Search for the cell housing the specified text and yield its [X, Y] center coordinate. 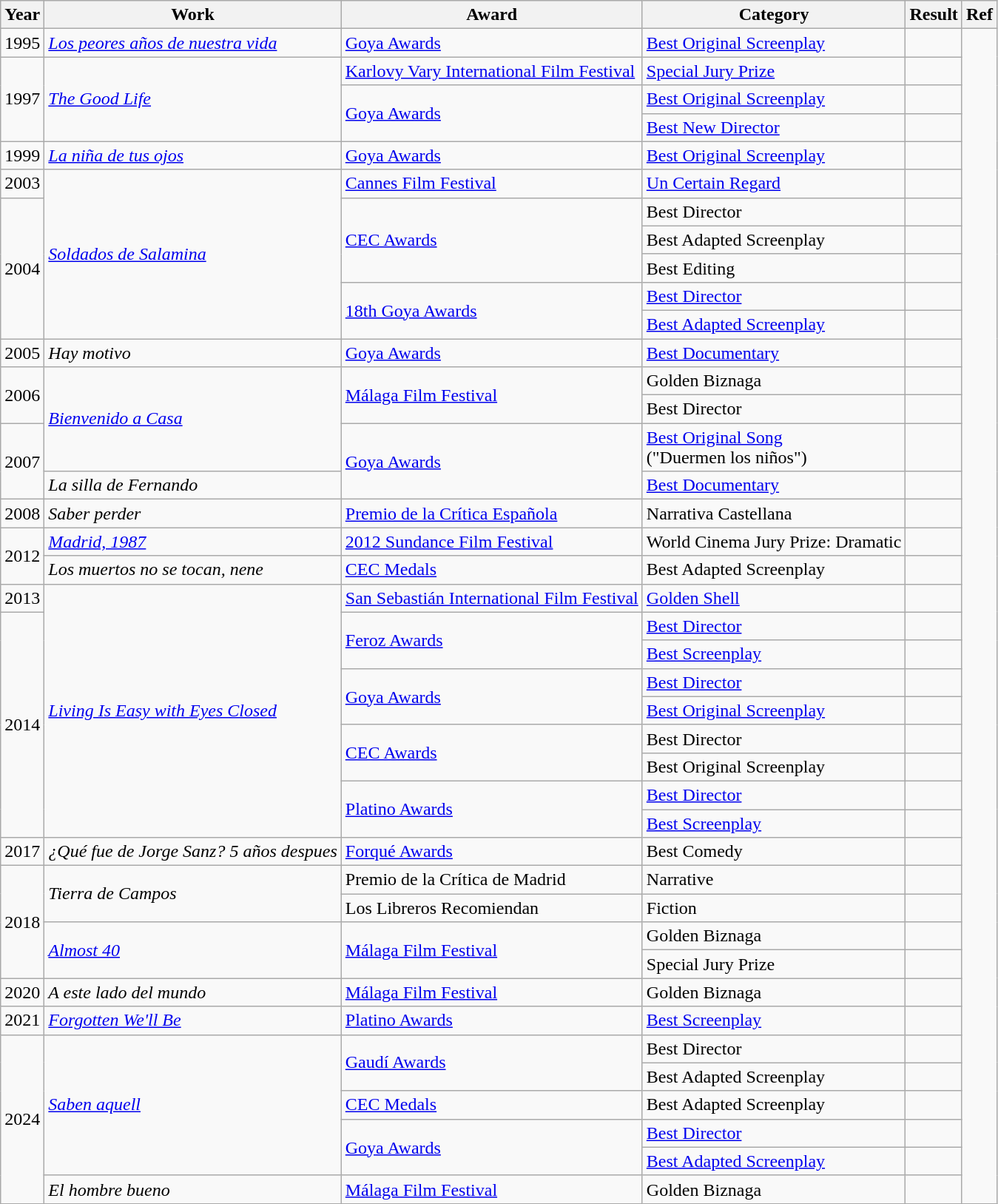
World Cinema Jury Prize: Dramatic [774, 542]
Category [774, 15]
2012 [22, 556]
¿Qué fue de Jorge Sanz? 5 años despues [192, 852]
Karlovy Vary International Film Festival [491, 71]
Saber perder [192, 514]
Los peores años de nuestra vida [192, 43]
Los Libreros Recomiendan [491, 908]
Year [22, 15]
Golden Shell [774, 598]
18th Goya Awards [491, 310]
Tierra de Campos [192, 894]
2018 [22, 922]
Fiction [774, 908]
1995 [22, 43]
Best Original Song("Duermen los niños") [774, 447]
Best Editing [774, 268]
Living Is Easy with Eyes Closed [192, 710]
Result [934, 15]
El hombre bueno [192, 1189]
2014 [22, 724]
2005 [22, 353]
2007 [22, 462]
Premio de la Crítica Española [491, 514]
Gaudí Awards [491, 1063]
Soldados de Salamina [192, 254]
Almost 40 [192, 950]
Best New Director [774, 127]
2008 [22, 514]
La silla de Fernando [192, 485]
Premio de la Crítica de Madrid [491, 880]
Narrative [774, 880]
2017 [22, 852]
1997 [22, 99]
Award [491, 15]
Narrativa Castellana [774, 514]
2003 [22, 184]
Forqué Awards [491, 852]
Bienvenido a Casa [192, 419]
Saben aquell [192, 1105]
Ref [980, 15]
2013 [22, 598]
Madrid, 1987 [192, 542]
1999 [22, 155]
Los muertos no se tocan, nene [192, 570]
La niña de tus ojos [192, 155]
2006 [22, 395]
2020 [22, 992]
2024 [22, 1119]
2012 Sundance Film Festival [491, 542]
A este lado del mundo [192, 992]
2021 [22, 1020]
Best Comedy [774, 852]
Hay motivo [192, 353]
Cannes Film Festival [491, 184]
Forgotten We'll Be [192, 1020]
2004 [22, 268]
The Good Life [192, 99]
Un Certain Regard [774, 184]
San Sebastián International Film Festival [491, 598]
Work [192, 15]
Feroz Awards [491, 640]
